Find where the given text appears and provide that cell's center as (x, y) coordinate. 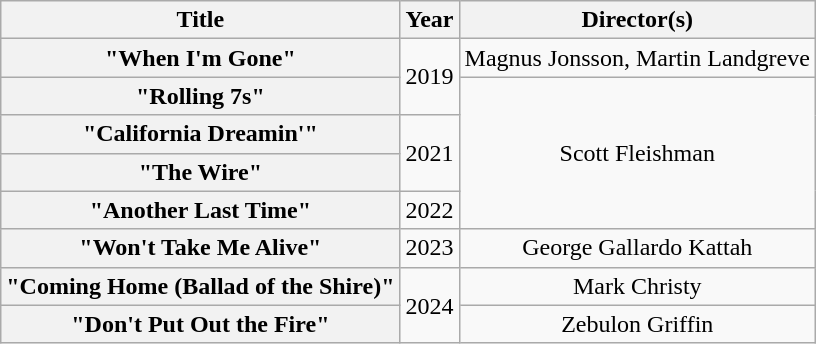
Magnus Jonsson, Martin Landgreve (637, 58)
"When I'm Gone" (200, 58)
Zebulon Griffin (637, 324)
Year (430, 20)
"Coming Home (Ballad of the Shire)" (200, 286)
2021 (430, 153)
2022 (430, 210)
"California Dreamin'" (200, 134)
"The Wire" (200, 172)
"Don't Put Out the Fire" (200, 324)
2019 (430, 77)
"Rolling 7s" (200, 96)
Scott Fleishman (637, 153)
Title (200, 20)
Mark Christy (637, 286)
Director(s) (637, 20)
2023 (430, 248)
"Won't Take Me Alive" (200, 248)
"Another Last Time" (200, 210)
2024 (430, 305)
George Gallardo Kattah (637, 248)
